Provide the [X, Y] coordinate of the cell's center where the given text is located.  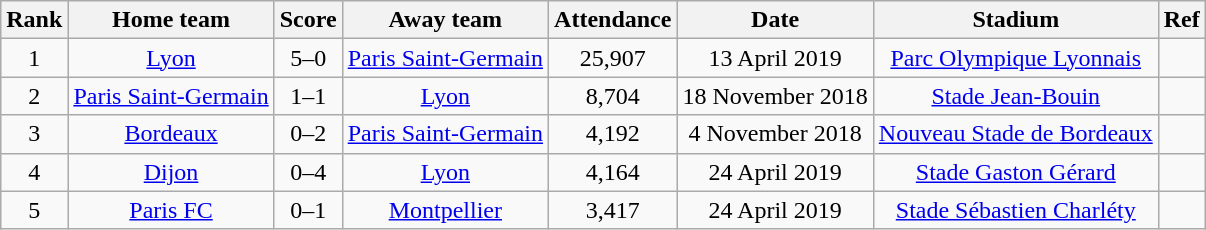
1–1 [308, 96]
5 [34, 210]
Bordeaux [171, 134]
Away team [445, 20]
Nouveau Stade de Bordeaux [1016, 134]
Stade Gaston Gérard [1016, 172]
Stadium [1016, 20]
8,704 [613, 96]
0–4 [308, 172]
13 April 2019 [775, 58]
2 [34, 96]
3,417 [613, 210]
25,907 [613, 58]
5–0 [308, 58]
Paris FC [171, 210]
Stade Jean-Bouin [1016, 96]
Stade Sébastien Charléty [1016, 210]
4,192 [613, 134]
Montpellier [445, 210]
Home team [171, 20]
4 [34, 172]
Parc Olympique Lyonnais [1016, 58]
Rank [34, 20]
Dijon [171, 172]
Ref [1182, 20]
Score [308, 20]
Date [775, 20]
18 November 2018 [775, 96]
3 [34, 134]
4,164 [613, 172]
0–1 [308, 210]
Attendance [613, 20]
4 November 2018 [775, 134]
1 [34, 58]
0–2 [308, 134]
